Search for the cell housing the specified text and yield its [x, y] center coordinate. 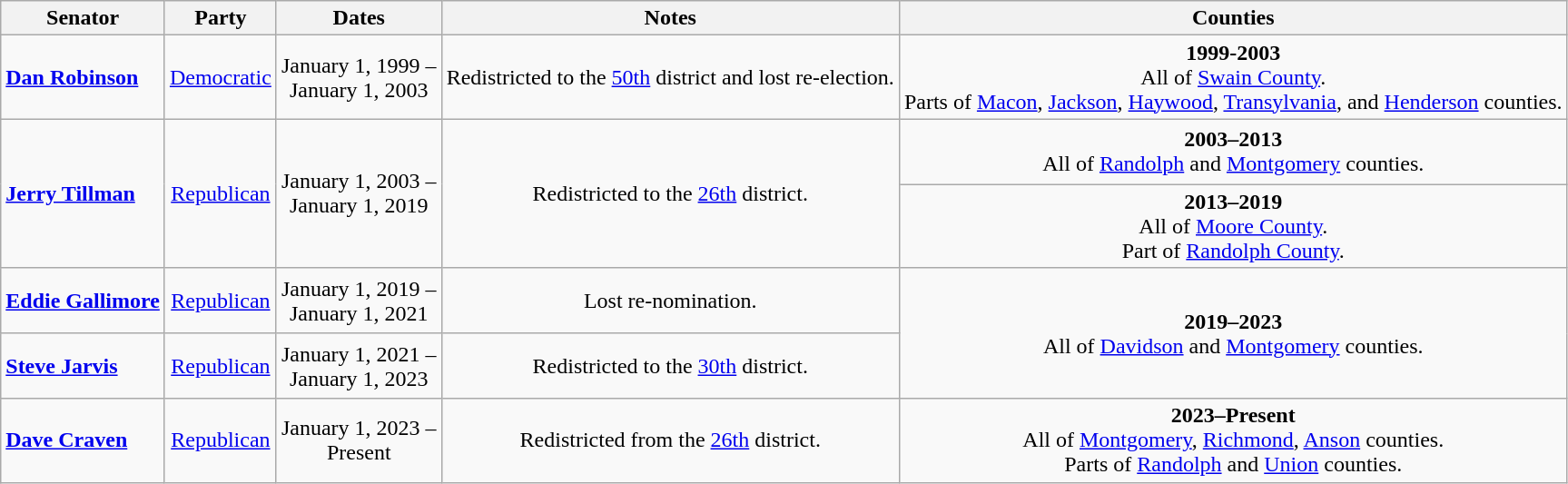
Redistricted to the 50th district and lost re-election. [670, 77]
Party [220, 18]
Dave Craven [84, 440]
Dan Robinson [84, 77]
2023–Present All of Montgomery, Richmond, Anson counties. Parts of Randolph and Union counties. [1233, 440]
Steve Jarvis [84, 366]
Redistricted from the 26th district. [670, 440]
January 1, 2003 – January 1, 2019 [359, 193]
Redistricted to the 30th district. [670, 366]
1999-2003 All of Swain County. Parts of Macon, Jackson, Haywood, Transylvania, and Henderson counties. [1233, 77]
January 1, 2019 – January 1, 2021 [359, 301]
January 1, 2023 – Present [359, 440]
January 1, 1999 – January 1, 2003 [359, 77]
Jerry Tillman [84, 193]
Redistricted to the 26th district. [670, 193]
Notes [670, 18]
Lost re-nomination. [670, 301]
Dates [359, 18]
January 1, 2021 – January 1, 2023 [359, 366]
2003–2013 All of Randolph and Montgomery counties. [1233, 152]
Eddie Gallimore [84, 301]
Senator [84, 18]
2013–2019 All of Moore County. Part of Randolph County. [1233, 226]
Counties [1233, 18]
Democratic [220, 77]
2019–2023 All of Davidson and Montgomery counties. [1233, 333]
